Extract the (x, y) coordinate from the center of the cell holding the provided text.  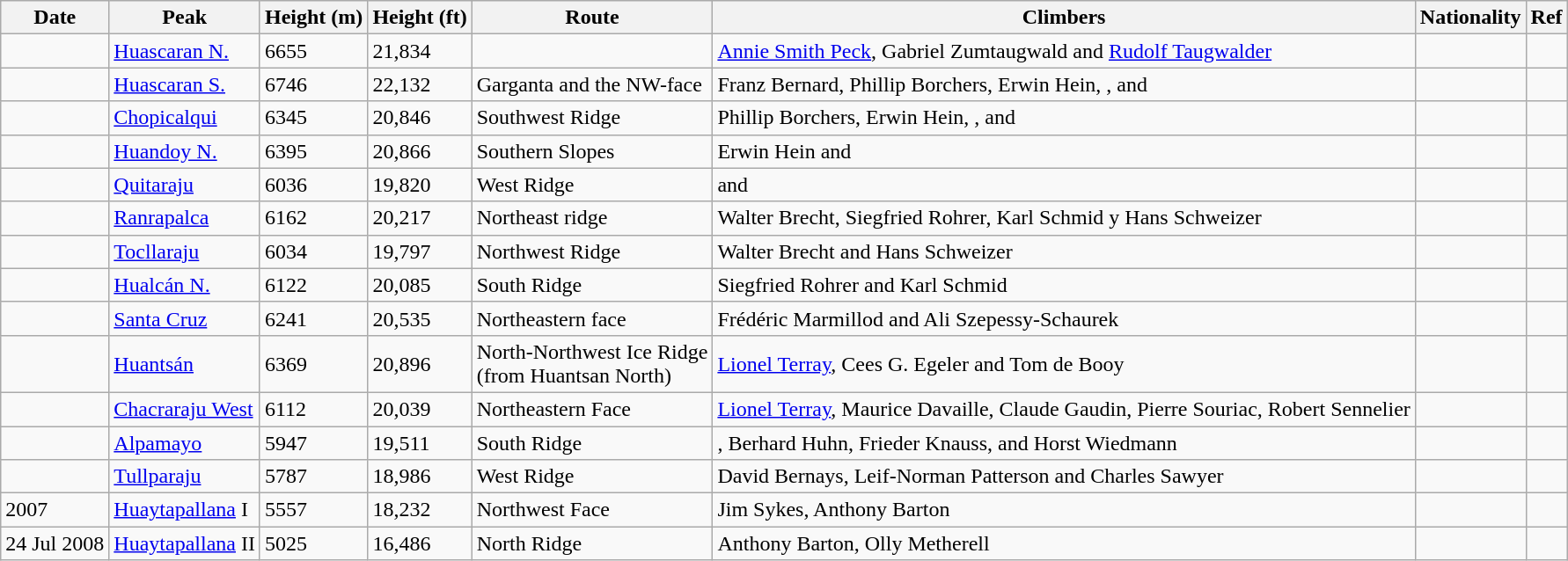
Huaytapallana I (185, 510)
6112 (313, 409)
Garganta and the NW-face (592, 84)
Nationality (1470, 18)
Jim Sykes, Anthony Barton (1064, 510)
Santa Cruz (185, 318)
6655 (313, 51)
Annie Smith Peck, Gabriel Zumtaugwald and Rudolf Taugwalder (1064, 51)
Franz Bernard, Phillip Borchers, Erwin Hein, , and (1064, 84)
David Bernays, Leif-Norman Patterson and Charles Sawyer (1064, 477)
Date (55, 18)
6746 (313, 84)
5947 (313, 442)
20,217 (420, 218)
6241 (313, 318)
Chopicalqui (185, 118)
Route (592, 18)
20,535 (420, 318)
6345 (313, 118)
24 Jul 2008 (55, 543)
Walter Brecht and Hans Schweizer (1064, 251)
Northeastern Face (592, 409)
Siegfried Rohrer and Karl Schmid (1064, 285)
Height (m) (313, 18)
6395 (313, 151)
16,486 (420, 543)
Erwin Hein and (1064, 151)
Frédéric Marmillod and Ali Szepessy-Schaurek (1064, 318)
5025 (313, 543)
Huaytapallana II (185, 543)
Lionel Terray, Cees G. Egeler and Tom de Booy (1064, 364)
22,132 (420, 84)
5557 (313, 510)
Quitaraju (185, 185)
Southern Slopes (592, 151)
6369 (313, 364)
Northwest Face (592, 510)
20,896 (420, 364)
6034 (313, 251)
Anthony Barton, Olly Metherell (1064, 543)
Huascaran S. (185, 84)
6162 (313, 218)
Huascaran N. (185, 51)
Southwest Ridge (592, 118)
Climbers (1064, 18)
Hualcán N. (185, 285)
Peak (185, 18)
20,846 (420, 118)
5787 (313, 477)
Alpamayo (185, 442)
Huandoy N. (185, 151)
Northwest Ridge (592, 251)
18,232 (420, 510)
North Ridge (592, 543)
and (1064, 185)
North-Northwest Ice Ridge(from Huantsan North) (592, 364)
20,085 (420, 285)
Walter Brecht, Siegfried Rohrer, Karl Schmid y Hans Schweizer (1064, 218)
19,820 (420, 185)
20,866 (420, 151)
, Berhard Huhn, Frieder Knauss, and Horst Wiedmann (1064, 442)
18,986 (420, 477)
Northeastern face (592, 318)
Tullparaju (185, 477)
Northeast ridge (592, 218)
19,511 (420, 442)
21,834 (420, 51)
Phillip Borchers, Erwin Hein, , and (1064, 118)
20,039 (420, 409)
Tocllaraju (185, 251)
19,797 (420, 251)
2007 (55, 510)
Huantsán (185, 364)
6036 (313, 185)
Lionel Terray, Maurice Davaille, Claude Gaudin, Pierre Souriac, Robert Sennelier (1064, 409)
Ref (1547, 18)
Ranrapalca (185, 218)
Chacraraju West (185, 409)
6122 (313, 285)
Height (ft) (420, 18)
